Pinpoint the cell where the given text exists, returning its [X, Y] midpoint coordinate. 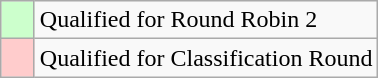
Qualified for Classification Round [206, 58]
Qualified for Round Robin 2 [206, 20]
